For the text-containing cell, return its midpoint in [X, Y] coordinate format. 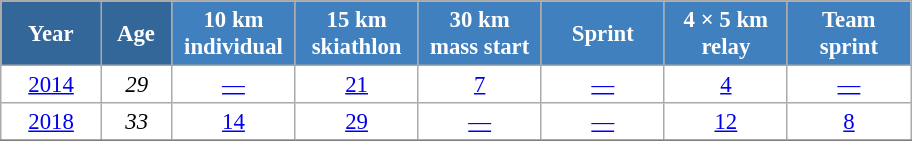
7 [480, 85]
4 [726, 85]
8 [848, 122]
2014 [52, 85]
Team sprint [848, 34]
Sprint [602, 34]
30 km mass start [480, 34]
15 km skiathlon [356, 34]
2018 [52, 122]
Year [52, 34]
21 [356, 85]
Age [136, 34]
14 [234, 122]
12 [726, 122]
10 km individual [234, 34]
4 × 5 km relay [726, 34]
33 [136, 122]
